Capture the cell that displays the provided text and extract its [X, Y] central coordinate. 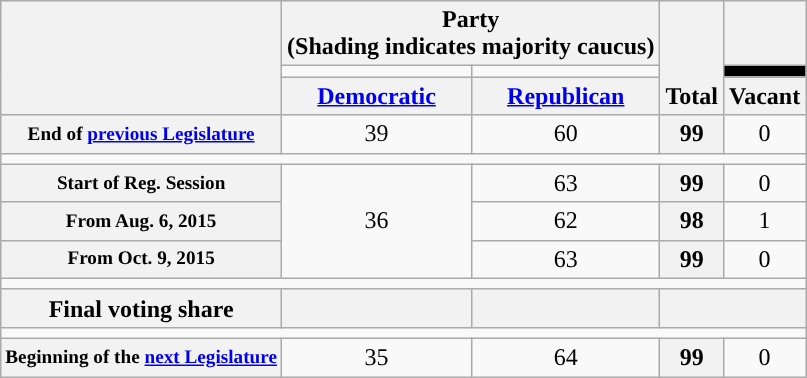
1 [764, 221]
Beginning of the next Legislature [142, 357]
Vacant [764, 96]
Republican [566, 96]
Democratic [377, 96]
36 [377, 221]
64 [566, 357]
Total [692, 58]
From Aug. 6, 2015 [142, 221]
98 [692, 221]
39 [377, 134]
35 [377, 357]
Final voting share [142, 308]
Start of Reg. Session [142, 183]
62 [566, 221]
60 [566, 134]
From Oct. 9, 2015 [142, 259]
End of previous Legislature [142, 134]
Party (Shading indicates majority caucus) [471, 34]
